For the text-containing cell, return its midpoint in (X, Y) coordinate format. 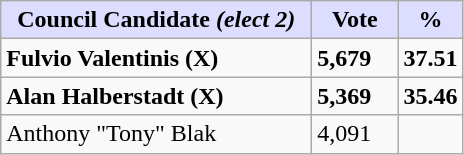
37.51 (430, 58)
Anthony "Tony" Blak (156, 134)
Fulvio Valentinis (X) (156, 58)
5,679 (355, 58)
Vote (355, 20)
Alan Halberstadt (X) (156, 96)
Council Candidate (elect 2) (156, 20)
5,369 (355, 96)
4,091 (355, 134)
35.46 (430, 96)
% (430, 20)
